Detect which cell encompasses the target text, then output its [x, y] center coordinate. 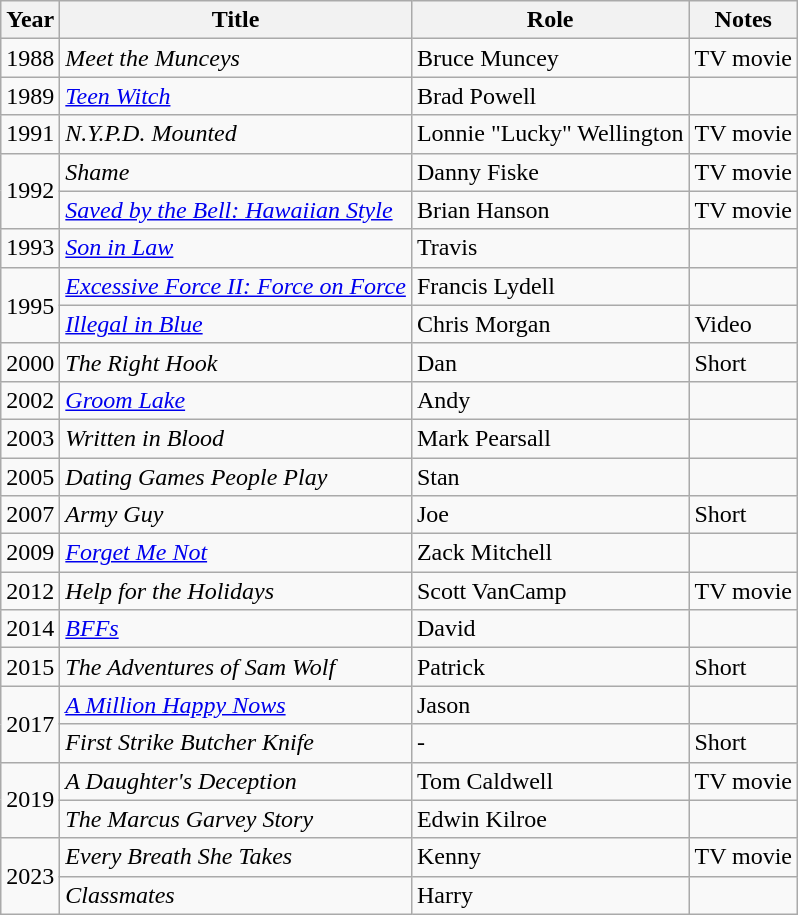
2012 [30, 591]
Joe [550, 515]
Help for the Holidays [236, 591]
1988 [30, 58]
Edwin Kilroe [550, 819]
David [550, 629]
Every Breath She Takes [236, 857]
Video [744, 324]
2003 [30, 438]
First Strike Butcher Knife [236, 743]
- [550, 743]
Jason [550, 705]
Brad Powell [550, 96]
A Million Happy Nows [236, 705]
Danny Fiske [550, 172]
1991 [30, 134]
N.Y.P.D. Mounted [236, 134]
Francis Lydell [550, 286]
Excessive Force II: Force on Force [236, 286]
Mark Pearsall [550, 438]
Chris Morgan [550, 324]
The Marcus Garvey Story [236, 819]
Patrick [550, 667]
Title [236, 20]
2015 [30, 667]
Role [550, 20]
The Right Hook [236, 362]
Stan [550, 477]
Bruce Muncey [550, 58]
2017 [30, 724]
1992 [30, 191]
Meet the Munceys [236, 58]
2019 [30, 800]
1989 [30, 96]
Son in Law [236, 248]
2007 [30, 515]
2014 [30, 629]
1993 [30, 248]
2023 [30, 876]
Shame [236, 172]
2000 [30, 362]
Kenny [550, 857]
1995 [30, 305]
Saved by the Bell: Hawaiian Style [236, 210]
Army Guy [236, 515]
Andy [550, 400]
Forget Me Not [236, 553]
Travis [550, 248]
Harry [550, 895]
2005 [30, 477]
Zack Mitchell [550, 553]
Groom Lake [236, 400]
Notes [744, 20]
The Adventures of Sam Wolf [236, 667]
Classmates [236, 895]
Lonnie "Lucky" Wellington [550, 134]
Scott VanCamp [550, 591]
Written in Blood [236, 438]
Illegal in Blue [236, 324]
Year [30, 20]
Tom Caldwell [550, 781]
Teen Witch [236, 96]
BFFs [236, 629]
Dating Games People Play [236, 477]
Dan [550, 362]
Brian Hanson [550, 210]
2009 [30, 553]
A Daughter's Deception [236, 781]
2002 [30, 400]
